Provide the (X, Y) coordinate of the cell's center where the given text is located.  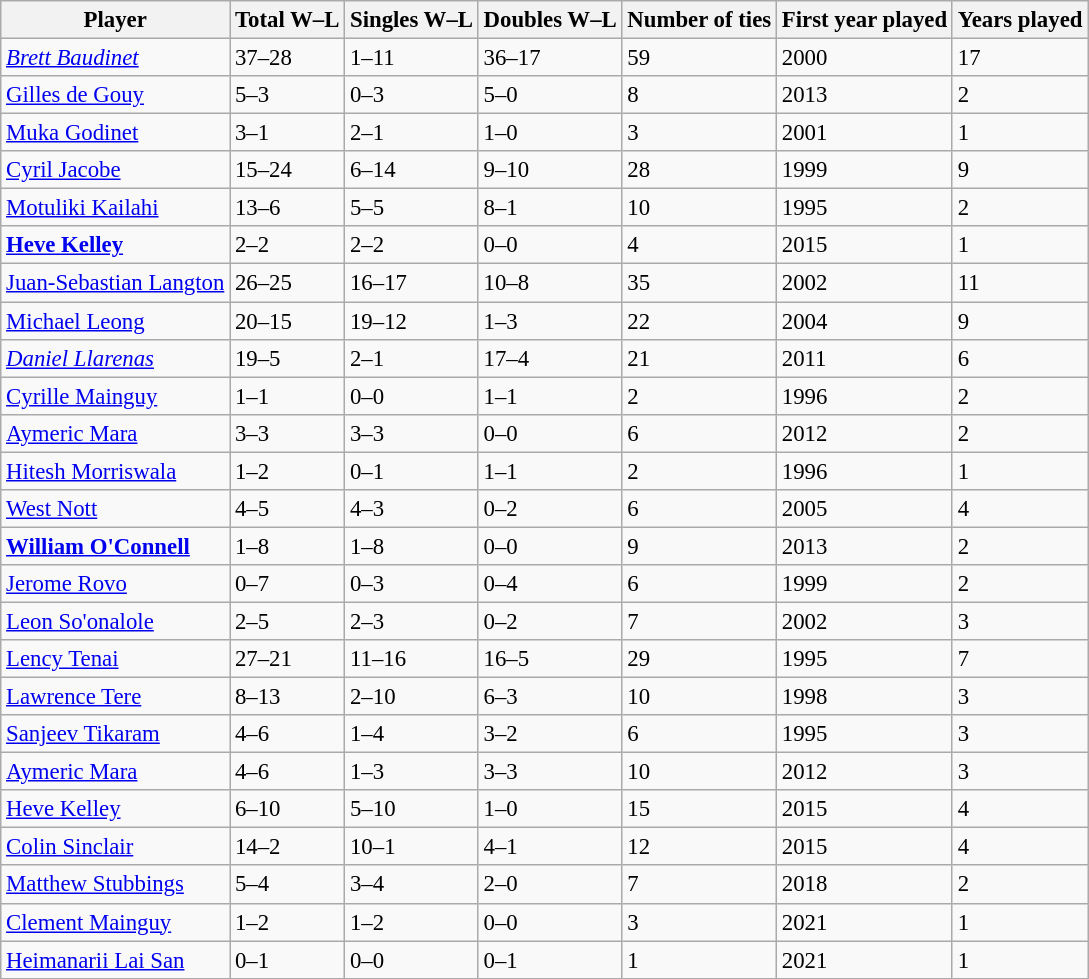
Heimanarii Lai San (116, 960)
2004 (864, 321)
11–16 (412, 659)
8–13 (288, 697)
Gilles de Gouy (116, 95)
28 (699, 170)
2–0 (550, 885)
1–11 (412, 58)
16–5 (550, 659)
14–2 (288, 847)
First year played (864, 20)
5–4 (288, 885)
10–8 (550, 283)
6–10 (288, 809)
10–1 (412, 847)
Singles W–L (412, 20)
2005 (864, 509)
Player (116, 20)
4–1 (550, 847)
Colin Sinclair (116, 847)
Years played (1020, 20)
5–10 (412, 809)
19–12 (412, 321)
Brett Baudinet (116, 58)
15–24 (288, 170)
59 (699, 58)
Sanjeev Tikaram (116, 734)
3–2 (550, 734)
6–14 (412, 170)
Leon So'onalole (116, 621)
1998 (864, 697)
Number of ties (699, 20)
Motuliki Kailahi (116, 208)
16–17 (412, 283)
15 (699, 809)
3–1 (288, 133)
Michael Leong (116, 321)
Matthew Stubbings (116, 885)
26–25 (288, 283)
2–5 (288, 621)
2000 (864, 58)
Lency Tenai (116, 659)
Daniel Llarenas (116, 358)
5–5 (412, 208)
Jerome Rovo (116, 584)
17 (1020, 58)
13–6 (288, 208)
Cyrille Mainguy (116, 396)
2–3 (412, 621)
21 (699, 358)
36–17 (550, 58)
5–3 (288, 95)
William O'Connell (116, 546)
2–10 (412, 697)
Hitesh Morriswala (116, 471)
20–15 (288, 321)
35 (699, 283)
9–10 (550, 170)
8 (699, 95)
0–4 (550, 584)
Clement Mainguy (116, 922)
27–21 (288, 659)
Juan-Sebastian Langton (116, 283)
8–1 (550, 208)
37–28 (288, 58)
12 (699, 847)
17–4 (550, 358)
4–5 (288, 509)
Doubles W–L (550, 20)
West Nott (116, 509)
4–3 (412, 509)
29 (699, 659)
2001 (864, 133)
5–0 (550, 95)
1–4 (412, 734)
Lawrence Tere (116, 697)
Total W–L (288, 20)
19–5 (288, 358)
0–7 (288, 584)
6–3 (550, 697)
2018 (864, 885)
Muka Godinet (116, 133)
3–4 (412, 885)
Cyril Jacobe (116, 170)
22 (699, 321)
2011 (864, 358)
11 (1020, 283)
